Scan for the cell matching the given text and deliver its (x, y) coordinate at center. 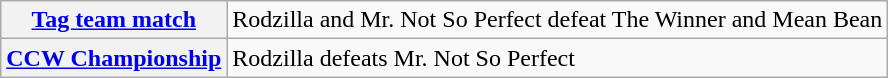
CCW Championship (114, 58)
Tag team match (114, 20)
Rodzilla defeats Mr. Not So Perfect (558, 58)
Rodzilla and Mr. Not So Perfect defeat The Winner and Mean Bean (558, 20)
